Pinpoint the cell where the given text exists, returning its (X, Y) midpoint coordinate. 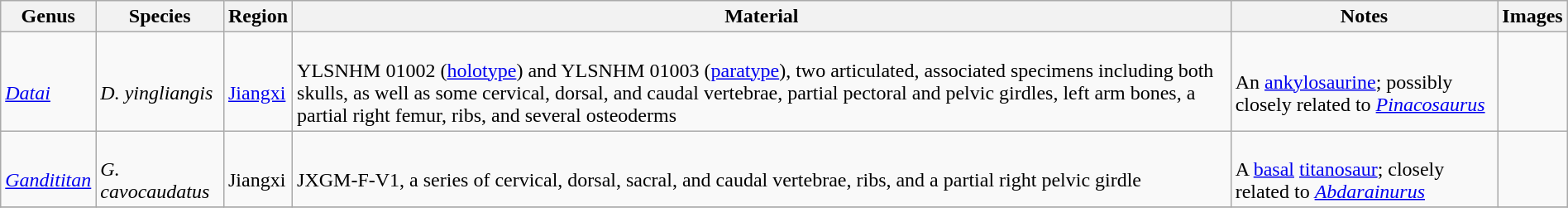
Region (258, 17)
G. cavocaudatus (160, 169)
Datai (48, 81)
Genus (48, 17)
An ankylosaurine; possibly closely related to Pinacosaurus (1365, 81)
Material (762, 17)
A basal titanosaur; closely related to Abdarainurus (1365, 169)
Gandititan (48, 169)
Species (160, 17)
D. yingliangis (160, 81)
Notes (1365, 17)
Images (1532, 17)
JXGM-F-V1, a series of cervical, dorsal, sacral, and caudal vertebrae, ribs, and a partial right pelvic girdle (762, 169)
